Find where the given text appears and provide that cell's center as (X, Y) coordinate. 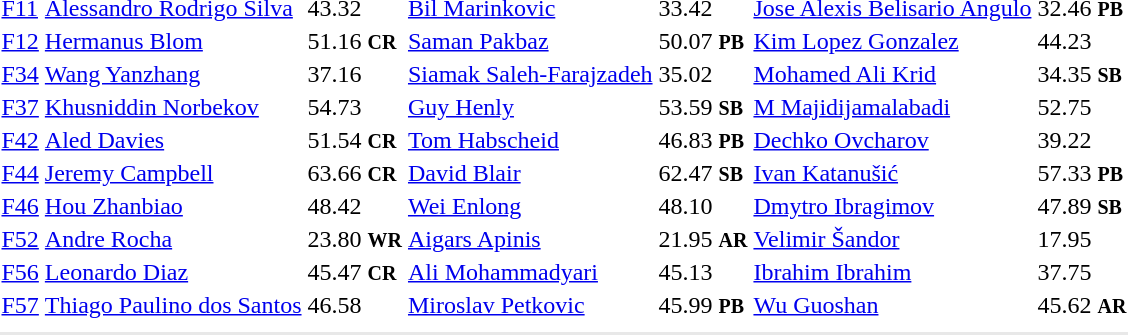
57.33 PB (1082, 173)
Andre Rocha (173, 239)
Tom Habscheid (530, 140)
F46 (20, 206)
Hermanus Blom (173, 41)
Wu Guoshan (892, 305)
Aigars Apinis (530, 239)
Hou Zhanbiao (173, 206)
39.22 (1082, 140)
23.80 WR (354, 239)
David Blair (530, 173)
Leonardo Diaz (173, 272)
F52 (20, 239)
Thiago Paulino dos Santos (173, 305)
17.95 (1082, 239)
Saman Pakbaz (530, 41)
Ali Mohammadyari (530, 272)
35.02 (703, 74)
F56 (20, 272)
21.95 AR (703, 239)
51.54 CR (354, 140)
48.42 (354, 206)
54.73 (354, 107)
Ivan Katanušić (892, 173)
37.16 (354, 74)
Wang Yanzhang (173, 74)
F42 (20, 140)
M Majidijamalabadi (892, 107)
51.16 CR (354, 41)
Guy Henly (530, 107)
48.10 (703, 206)
63.66 CR (354, 173)
45.99 PB (703, 305)
Wei Enlong (530, 206)
62.47 SB (703, 173)
Dmytro Ibragimov (892, 206)
Aled Davies (173, 140)
50.07 PB (703, 41)
Khusniddin Norbekov (173, 107)
Ibrahim Ibrahim (892, 272)
Mohamed Ali Krid (892, 74)
Jeremy Campbell (173, 173)
F37 (20, 107)
46.58 (354, 305)
44.23 (1082, 41)
34.35 SB (1082, 74)
37.75 (1082, 272)
Dechko Ovcharov (892, 140)
F44 (20, 173)
45.47 CR (354, 272)
46.83 PB (703, 140)
Kim Lopez Gonzalez (892, 41)
45.62 AR (1082, 305)
F12 (20, 41)
45.13 (703, 272)
F34 (20, 74)
53.59 SB (703, 107)
Miroslav Petkovic (530, 305)
47.89 SB (1082, 206)
F57 (20, 305)
Siamak Saleh-Farajzadeh (530, 74)
52.75 (1082, 107)
Velimir Šandor (892, 239)
